Determine the [x, y] coordinate at the center of the cell enclosing the given text.  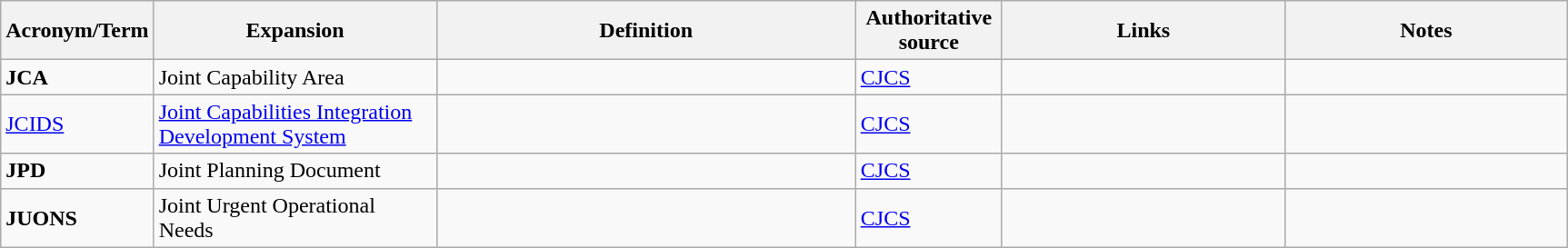
Joint Capability Area [295, 77]
Joint Planning Document [295, 171]
JCA [77, 77]
JPD [77, 171]
JCIDS [77, 124]
Notes [1425, 31]
Acronym/Term [77, 31]
Joint Urgent Operational Needs [295, 218]
Expansion [295, 31]
JUONS [77, 218]
Links [1144, 31]
Definition [645, 31]
Authoritative source [929, 31]
Joint Capabilities Integration Development System [295, 124]
